From the cell containing the given text, extract its center point as (x, y) coordinate. 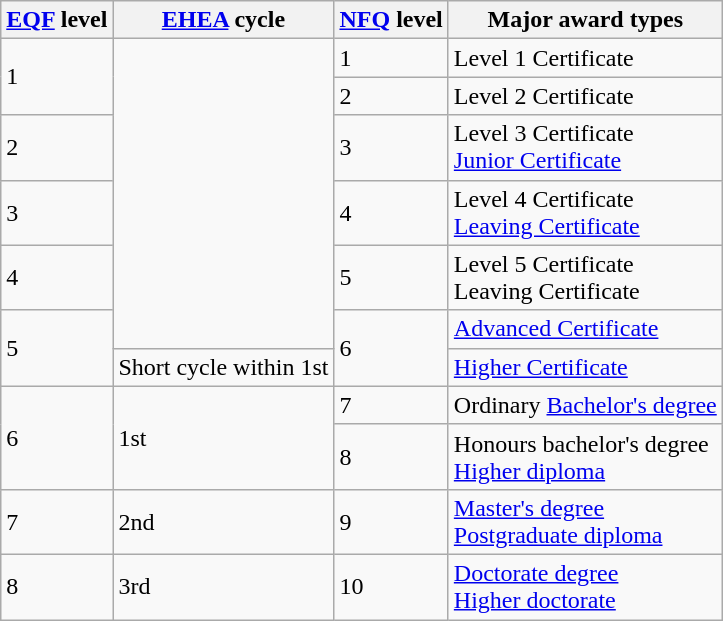
Doctorate degreeHigher doctorate (585, 586)
10 (391, 586)
NFQ level (391, 20)
2nd (224, 522)
Master's degreePostgraduate diploma (585, 522)
Level 3 CertificateJunior Certificate (585, 148)
3rd (224, 586)
1st (224, 438)
EQF level (57, 20)
Level 4 CertificateLeaving Certificate (585, 212)
Level 5 CertificateLeaving Certificate (585, 278)
Major award types (585, 20)
9 (391, 522)
Higher Certificate (585, 367)
EHEA cycle (224, 20)
Advanced Certificate (585, 329)
Level 2 Certificate (585, 96)
Level 1 Certificate (585, 58)
Honours bachelor's degreeHigher diploma (585, 456)
Ordinary Bachelor's degree (585, 405)
Short cycle within 1st (224, 367)
